Return the (x, y) coordinate for the center point of the cell that contains the specified text.  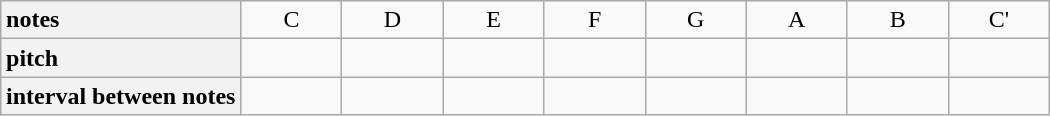
F (594, 20)
interval between notes (121, 96)
G (696, 20)
pitch (121, 58)
notes (121, 20)
C (292, 20)
D (392, 20)
C' (998, 20)
B (898, 20)
A (796, 20)
E (494, 20)
